Return the [X, Y] coordinate for the center point of the cell that contains the specified text.  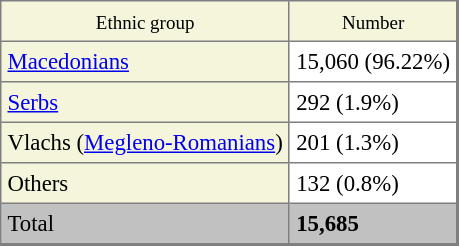
132 (0.8%) [373, 183]
292 (1.9%) [373, 102]
15,685 [373, 224]
Number [373, 21]
Vlachs (Megleno-Romanians) [146, 142]
201 (1.3%) [373, 142]
Serbs [146, 102]
15,060 (96.22%) [373, 61]
Macedonians [146, 61]
Others [146, 183]
Ethnic group [146, 21]
Total [146, 224]
